For the text-containing cell, return its midpoint in [x, y] coordinate format. 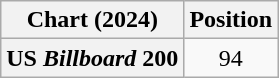
US Billboard 200 [92, 58]
Chart (2024) [92, 20]
94 [231, 58]
Position [231, 20]
